Provide the (X, Y) coordinate of the cell's center where the given text is located.  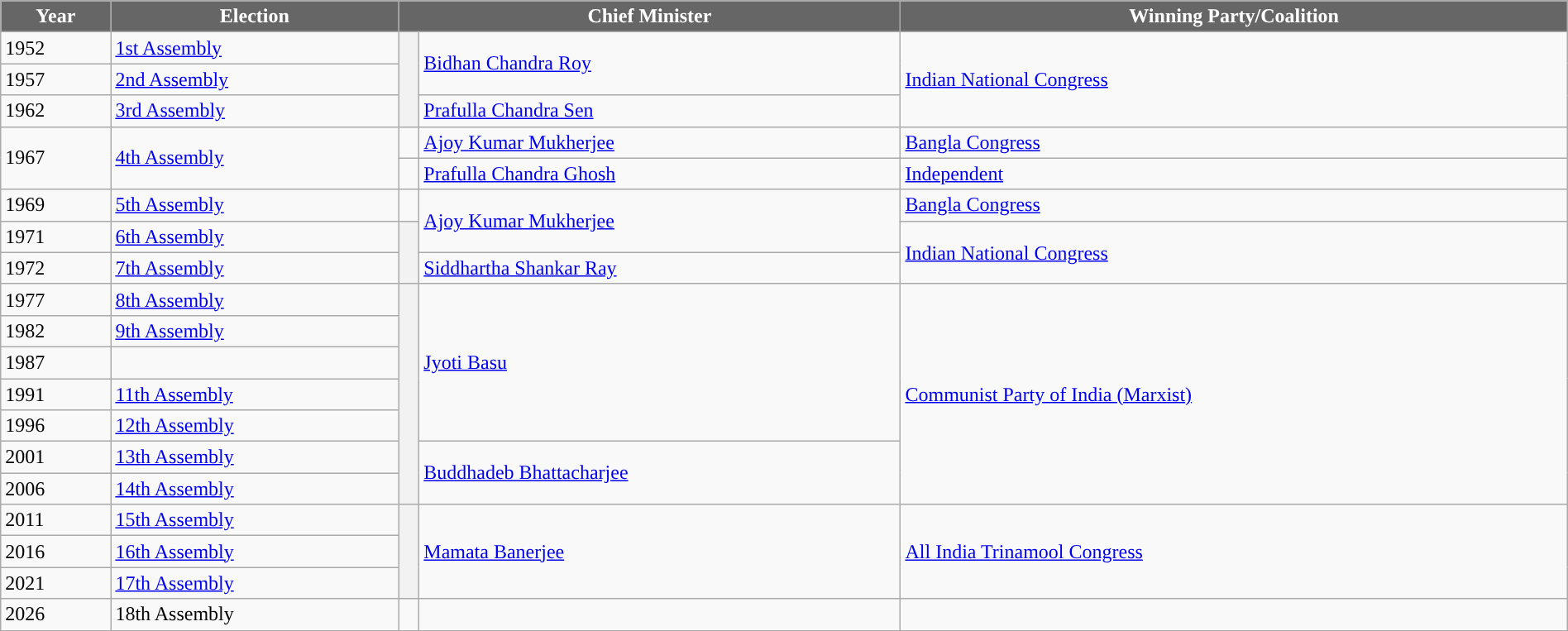
1962 (56, 111)
2021 (56, 583)
7th Assembly (255, 268)
1996 (56, 426)
2001 (56, 457)
18th Assembly (255, 614)
Bidhan Chandra Roy (660, 64)
2011 (56, 520)
2nd Assembly (255, 79)
1952 (56, 48)
2016 (56, 552)
5th Assembly (255, 205)
9th Assembly (255, 331)
Prafulla Chandra Sen (660, 111)
1st Assembly (255, 48)
14th Assembly (255, 489)
1977 (56, 299)
Siddhartha Shankar Ray (660, 268)
4th Assembly (255, 158)
6th Assembly (255, 237)
Chief Minister (650, 17)
Prafulla Chandra Ghosh (660, 174)
1967 (56, 158)
1991 (56, 394)
1969 (56, 205)
1987 (56, 362)
Winning Party/Coalition (1234, 17)
Independent (1234, 174)
Jyoti Basu (660, 362)
1957 (56, 79)
17th Assembly (255, 583)
All India Trinamool Congress (1234, 552)
2026 (56, 614)
1972 (56, 268)
Election (255, 17)
13th Assembly (255, 457)
8th Assembly (255, 299)
Buddhadeb Bhattacharjee (660, 473)
3rd Assembly (255, 111)
12th Assembly (255, 426)
2006 (56, 489)
16th Assembly (255, 552)
Mamata Banerjee (660, 552)
1971 (56, 237)
Communist Party of India (Marxist) (1234, 394)
Year (56, 17)
1982 (56, 331)
15th Assembly (255, 520)
11th Assembly (255, 394)
